Scan for the cell matching the given text and deliver its (X, Y) coordinate at center. 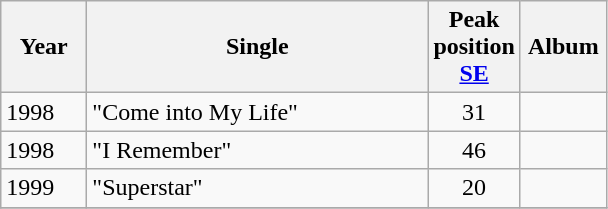
20 (474, 188)
1999 (44, 188)
Album (563, 47)
"Come into My Life" (258, 112)
46 (474, 150)
31 (474, 112)
Single (258, 47)
"I Remember" (258, 150)
PeakpositionSE (474, 47)
"Superstar" (258, 188)
Year (44, 47)
